Detect which cell encompasses the target text, then output its [X, Y] center coordinate. 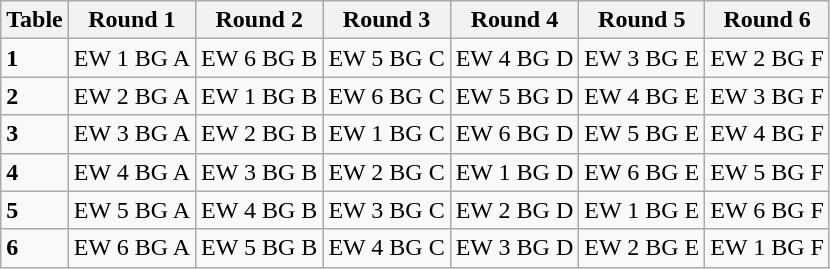
EW 4 BG E [642, 96]
EW 3 BG A [132, 134]
Round 4 [514, 20]
EW 4 BG F [768, 134]
EW 3 BG D [514, 248]
EW 2 BG F [768, 58]
EW 3 BG C [386, 210]
EW 2 BG D [514, 210]
EW 4 BG B [260, 210]
5 [35, 210]
EW 2 BG C [386, 172]
EW 5 BG B [260, 248]
EW 1 BG D [514, 172]
1 [35, 58]
EW 6 BG F [768, 210]
EW 6 BG B [260, 58]
EW 6 BG C [386, 96]
6 [35, 248]
Round 3 [386, 20]
EW 1 BG A [132, 58]
EW 5 BG D [514, 96]
EW 1 BG C [386, 134]
EW 3 BG B [260, 172]
EW 4 BG A [132, 172]
EW 4 BG D [514, 58]
EW 5 BG E [642, 134]
EW 1 BG F [768, 248]
EW 2 BG B [260, 134]
Round 2 [260, 20]
2 [35, 96]
EW 5 BG F [768, 172]
EW 2 BG E [642, 248]
3 [35, 134]
EW 6 BG D [514, 134]
Round 1 [132, 20]
EW 1 BG B [260, 96]
EW 6 BG E [642, 172]
EW 3 BG F [768, 96]
EW 5 BG C [386, 58]
4 [35, 172]
EW 6 BG A [132, 248]
EW 4 BG C [386, 248]
EW 3 BG E [642, 58]
EW 2 BG A [132, 96]
Table [35, 20]
EW 1 BG E [642, 210]
Round 5 [642, 20]
Round 6 [768, 20]
EW 5 BG A [132, 210]
